Capture the cell that displays the provided text and extract its [x, y] central coordinate. 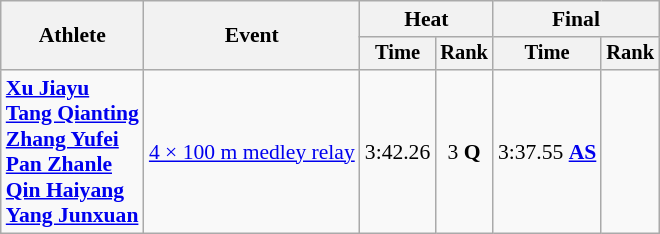
3:42.26 [398, 152]
3:37.55 AS [547, 152]
4 × 100 m medley relay [252, 152]
Final [576, 19]
Heat [426, 19]
3 Q [464, 152]
Xu JiayuTang QiantingZhang YufeiPan ZhanleQin HaiyangYang Junxuan [72, 152]
Event [252, 36]
Athlete [72, 36]
